Capture the cell that displays the provided text and extract its (x, y) central coordinate. 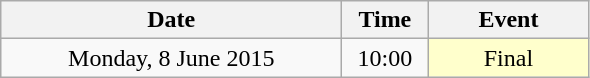
Date (172, 20)
Monday, 8 June 2015 (172, 58)
10:00 (385, 58)
Time (385, 20)
Final (508, 58)
Event (508, 20)
